Find where the given text appears and provide that cell's center as [X, Y] coordinate. 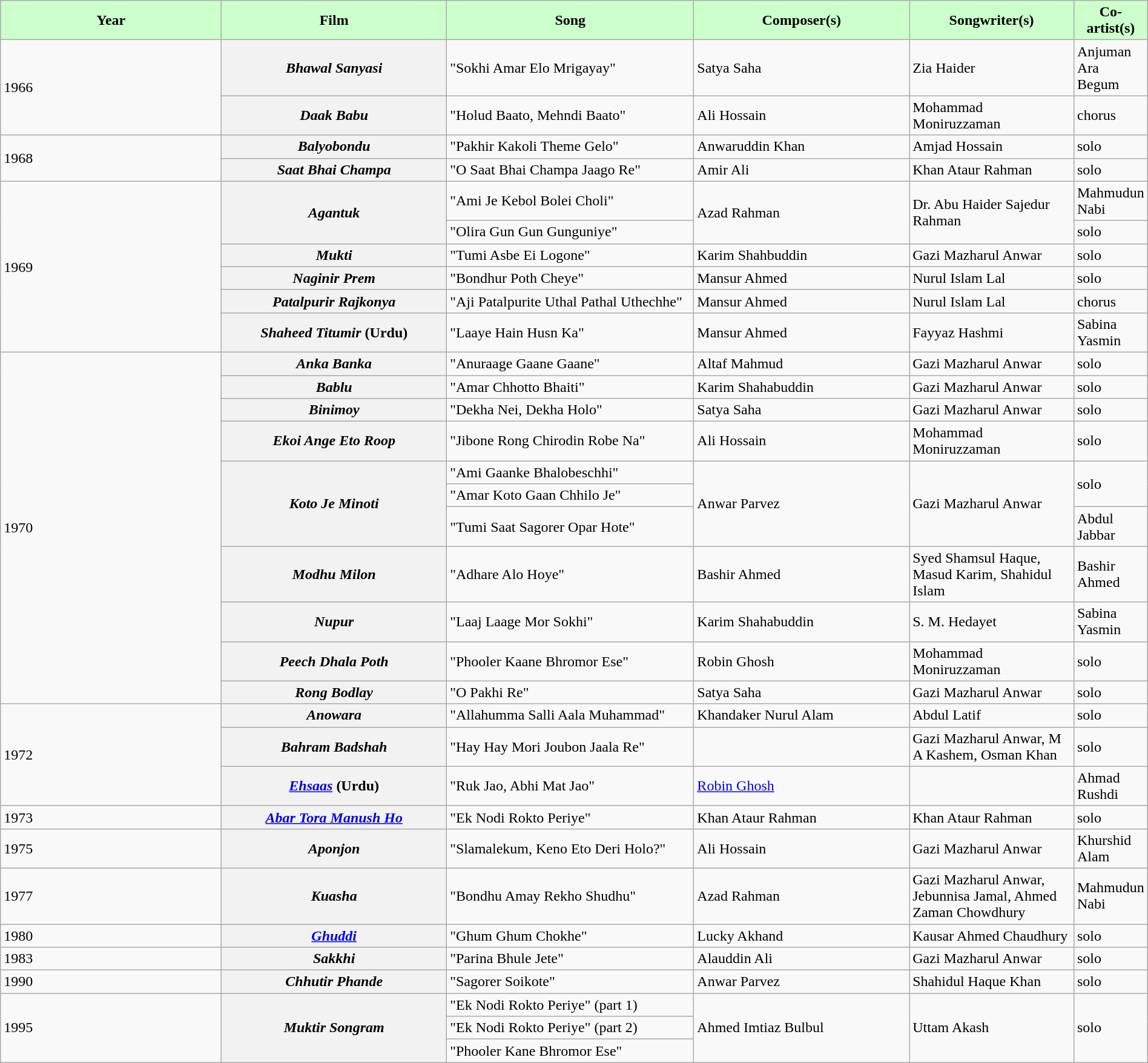
"Ek Nodi Rokto Periye" [570, 817]
1983 [111, 959]
Sakkhi [334, 959]
Abdul Jabbar [1110, 527]
Gazi Mazharul Anwar, Jebunnisa Jamal, Ahmed Zaman Chowdhury [992, 896]
Agantuk [334, 212]
Bhawal Sanyasi [334, 68]
"O Saat Bhai Champa Jaago Re" [570, 170]
Koto Je Minoti [334, 504]
Zia Haider [992, 68]
Composer(s) [802, 21]
Songwriter(s) [992, 21]
1973 [111, 817]
Saat Bhai Champa [334, 170]
Fayyaz Hashmi [992, 332]
Karim Shahbuddin [802, 255]
"O Pakhi Re" [570, 692]
"Laaye Hain Husn Ka" [570, 332]
Anowara [334, 715]
Gazi Mazharul Anwar, M A Kashem, Osman Khan [992, 746]
Chhutir Phande [334, 982]
"Allahumma Salli Aala Muhammad" [570, 715]
S. M. Hedayet [992, 621]
"Sagorer Soikote" [570, 982]
"Sokhi Amar Elo Mrigayay" [570, 68]
Ehsaas (Urdu) [334, 786]
"Aji Patalpurite Uthal Pathal Uthechhe" [570, 301]
"Jibone Rong Chirodin Robe Na" [570, 441]
Altaf Mahmud [802, 363]
Ghuddi [334, 936]
"Ami Gaanke Bhalobeschhi" [570, 472]
"Phooler Kaane Bhromor Ese" [570, 661]
Balyobondu [334, 147]
"Amar Chhotto Bhaiti" [570, 387]
Syed Shamsul Haque, Masud Karim, Shahidul Islam [992, 574]
"Ruk Jao, Abhi Mat Jao" [570, 786]
Modhu Milon [334, 574]
Daak Babu [334, 115]
Mukti [334, 255]
"Laaj Laage Mor Sokhi" [570, 621]
Peech Dhala Poth [334, 661]
"Pakhir Kakoli Theme Gelo" [570, 147]
1980 [111, 936]
1968 [111, 158]
"Bondhu Amay Rekho Shudhu" [570, 896]
Film [334, 21]
"Hay Hay Mori Joubon Jaala Re" [570, 746]
Lucky Akhand [802, 936]
"Amar Koto Gaan Chhilo Je" [570, 495]
Nupur [334, 621]
Ekoi Ange Eto Roop [334, 441]
Ahmad Rushdi [1110, 786]
"Ghum Ghum Chokhe" [570, 936]
"Parina Bhule Jete" [570, 959]
1966 [111, 87]
Anwaruddin Khan [802, 147]
"Slamalekum, Keno Eto Deri Holo?" [570, 848]
Dr. Abu Haider Sajedur Rahman [992, 212]
"Ek Nodi Rokto Periye" (part 1) [570, 1005]
"Ek Nodi Rokto Periye" (part 2) [570, 1028]
Abar Tora Manush Ho [334, 817]
Khandaker Nurul Alam [802, 715]
Uttam Akash [992, 1028]
Khurshid Alam [1110, 848]
"Holud Baato, Mehndi Baato" [570, 115]
Song [570, 21]
Shahidul Haque Khan [992, 982]
Kausar Ahmed Chaudhury [992, 936]
Anka Banka [334, 363]
Amir Ali [802, 170]
1972 [111, 755]
"Bondhur Poth Cheye" [570, 278]
Rong Bodlay [334, 692]
1977 [111, 896]
"Tumi Saat Sagorer Opar Hote" [570, 527]
Ahmed Imtiaz Bulbul [802, 1028]
"Phooler Kane Bhromor Ese" [570, 1051]
Bablu [334, 387]
1990 [111, 982]
Shaheed Titumir (Urdu) [334, 332]
Aponjon [334, 848]
Patalpurir Rajkonya [334, 301]
Bahram Badshah [334, 746]
1995 [111, 1028]
Naginir Prem [334, 278]
Anjuman Ara Begum [1110, 68]
1975 [111, 848]
"Adhare Alo Hoye" [570, 574]
1969 [111, 267]
Muktir Songram [334, 1028]
Kuasha [334, 896]
1970 [111, 528]
Alauddin Ali [802, 959]
"Ami Je Kebol Bolei Choli" [570, 201]
"Anuraage Gaane Gaane" [570, 363]
Year [111, 21]
Co-artist(s) [1110, 21]
"Tumi Asbe Ei Logone" [570, 255]
Amjad Hossain [992, 147]
"Olira Gun Gun Gunguniye" [570, 232]
Binimoy [334, 410]
Abdul Latif [992, 715]
"Dekha Nei, Dekha Holo" [570, 410]
